Scan for the cell matching the given text and deliver its [X, Y] coordinate at center. 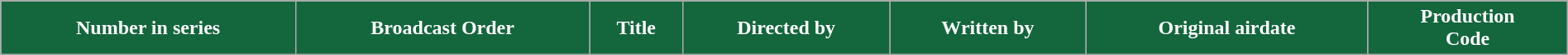
Broadcast Order [442, 28]
Written by [987, 28]
Number in series [149, 28]
Title [637, 28]
Directed by [786, 28]
Original airdate [1227, 28]
ProductionCode [1467, 28]
